For the text-containing cell, return its midpoint in [x, y] coordinate format. 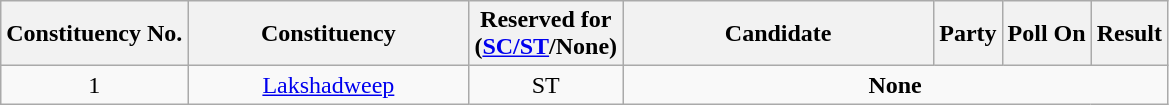
ST [546, 85]
Reserved for(SC/ST/None) [546, 34]
Constituency [328, 34]
Lakshadweep [328, 85]
Candidate [778, 34]
Party [968, 34]
Constituency No. [94, 34]
None [896, 85]
1 [94, 85]
Poll On [1046, 34]
Result [1129, 34]
